Search for the cell housing the specified text and yield its (x, y) center coordinate. 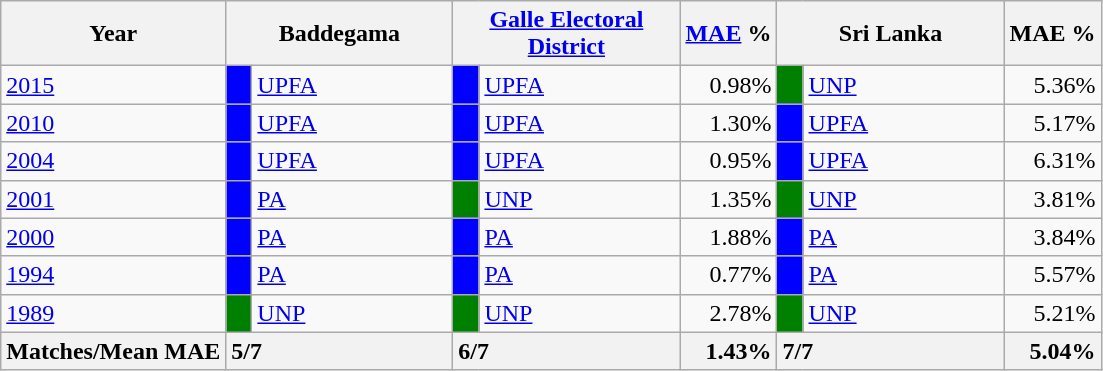
Galle Electoral District (566, 34)
2004 (114, 161)
Baddegama (340, 34)
1989 (114, 313)
5.17% (1052, 123)
Sri Lanka (890, 34)
5.21% (1052, 313)
3.84% (1052, 237)
5.57% (1052, 275)
Matches/Mean MAE (114, 351)
1.30% (728, 123)
2001 (114, 199)
2000 (114, 237)
2015 (114, 85)
5.36% (1052, 85)
0.77% (728, 275)
1.43% (728, 351)
6.31% (1052, 161)
2010 (114, 123)
6/7 (566, 351)
7/7 (890, 351)
5/7 (340, 351)
Year (114, 34)
0.95% (728, 161)
1.88% (728, 237)
3.81% (1052, 199)
0.98% (728, 85)
1994 (114, 275)
5.04% (1052, 351)
2.78% (728, 313)
1.35% (728, 199)
